Determine the [X, Y] coordinate at the center of the cell enclosing the given text.  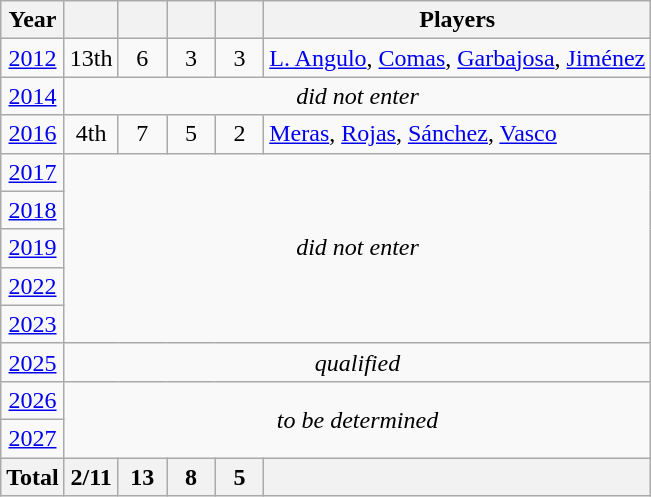
6 [142, 58]
4th [91, 134]
qualified [357, 362]
Year [33, 20]
2012 [33, 58]
2023 [33, 324]
7 [142, 134]
2027 [33, 438]
2016 [33, 134]
2018 [33, 210]
2014 [33, 96]
8 [192, 477]
2017 [33, 172]
2 [240, 134]
2025 [33, 362]
2026 [33, 400]
to be determined [357, 419]
L. Angulo, Comas, Garbajosa, Jiménez [458, 58]
Meras, Rojas, Sánchez, Vasco [458, 134]
2/11 [91, 477]
2022 [33, 286]
2019 [33, 248]
13 [142, 477]
Total [33, 477]
13th [91, 58]
Players [458, 20]
